Pinpoint the cell where the given text exists, returning its (X, Y) midpoint coordinate. 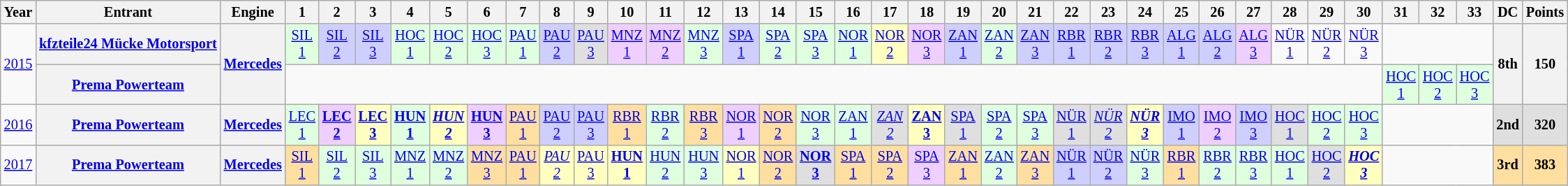
19 (963, 12)
2 (337, 12)
Engine (253, 12)
30 (1364, 12)
23 (1108, 12)
9 (590, 12)
Year (18, 12)
LEC3 (373, 124)
13 (741, 12)
33 (1475, 12)
21 (1035, 12)
320 (1545, 124)
29 (1327, 12)
24 (1144, 12)
150 (1545, 64)
10 (627, 12)
2016 (18, 124)
14 (777, 12)
2nd (1507, 124)
3rd (1507, 165)
3 (373, 12)
7 (523, 12)
25 (1181, 12)
2015 (18, 64)
20 (999, 12)
ALG1 (1181, 44)
28 (1290, 12)
27 (1253, 12)
ALG2 (1218, 44)
5 (448, 12)
Points (1545, 12)
LEC2 (337, 124)
8th (1507, 64)
1 (302, 12)
2017 (18, 165)
4 (410, 12)
kfzteile24 Mücke Motorsport (128, 44)
11 (666, 12)
ALG3 (1253, 44)
Entrant (128, 12)
6 (487, 12)
IMO1 (1181, 124)
IMO3 (1253, 124)
8 (557, 12)
IMO2 (1218, 124)
22 (1072, 12)
383 (1545, 165)
LEC1 (302, 124)
16 (853, 12)
18 (927, 12)
17 (890, 12)
31 (1401, 12)
12 (703, 12)
32 (1438, 12)
DC (1507, 12)
26 (1218, 12)
15 (815, 12)
